Return the [x, y] coordinate for the center point of the cell that contains the specified text.  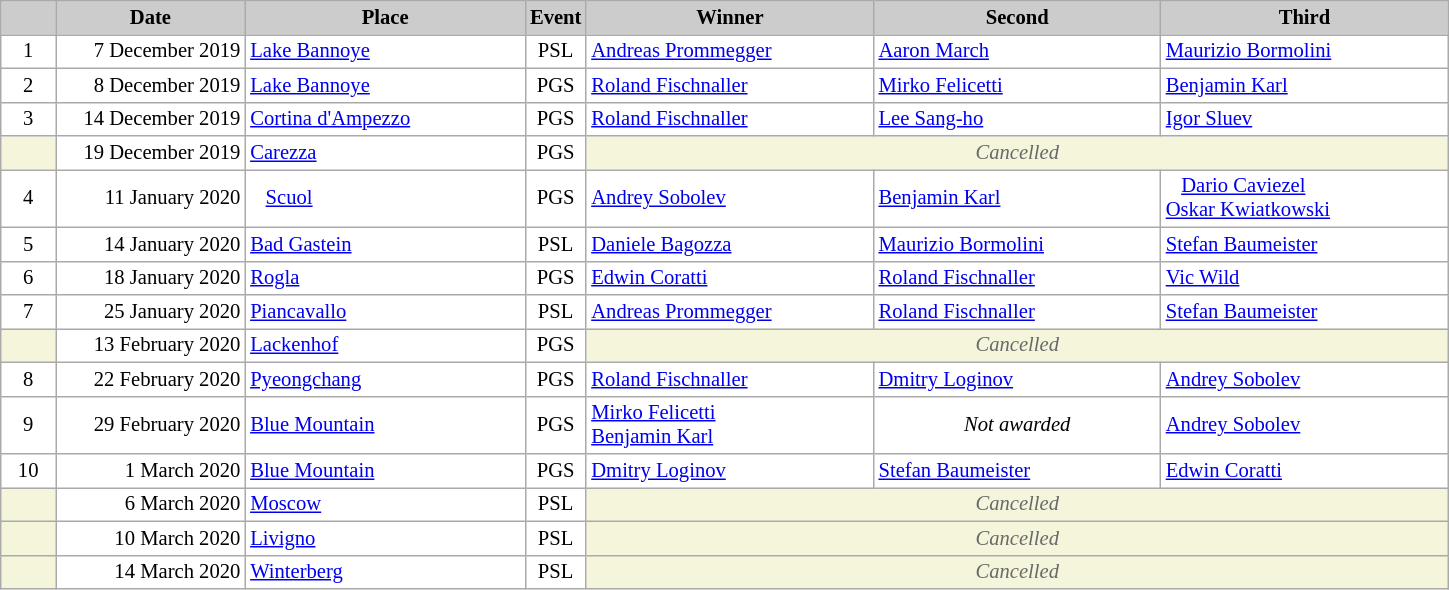
14 January 2020 [151, 244]
10 March 2020 [151, 538]
Not awarded [1018, 425]
Pyeongchang [385, 379]
14 March 2020 [151, 572]
Winterberg [385, 572]
Piancavallo [385, 311]
8 [28, 379]
Livigno [385, 538]
Second [1018, 17]
7 December 2019 [151, 51]
2 [28, 85]
29 February 2020 [151, 425]
25 January 2020 [151, 311]
22 February 2020 [151, 379]
14 December 2019 [151, 119]
10 [28, 471]
Mirko Felicetti Benjamin Karl [730, 425]
Place [385, 17]
7 [28, 311]
Moscow [385, 504]
Event [556, 17]
Cortina d'Ampezzo [385, 119]
Lee Sang-ho [1018, 119]
Dario Caviezel Oskar Kwiatkowski [1304, 198]
13 February 2020 [151, 345]
Bad Gastein [385, 244]
3 [28, 119]
18 January 2020 [151, 278]
1 March 2020 [151, 471]
Winner [730, 17]
Carezza [385, 153]
Daniele Bagozza [730, 244]
9 [28, 425]
Vic Wild [1304, 278]
6 March 2020 [151, 504]
4 [28, 198]
Aaron March [1018, 51]
Mirko Felicetti [1018, 85]
Igor Sluev [1304, 119]
Third [1304, 17]
Date [151, 17]
5 [28, 244]
Lackenhof [385, 345]
19 December 2019 [151, 153]
1 [28, 51]
Scuol [385, 198]
11 January 2020 [151, 198]
6 [28, 278]
Rogla [385, 278]
8 December 2019 [151, 85]
